Locate the cell with the specified text and output its [x, y] center coordinate. 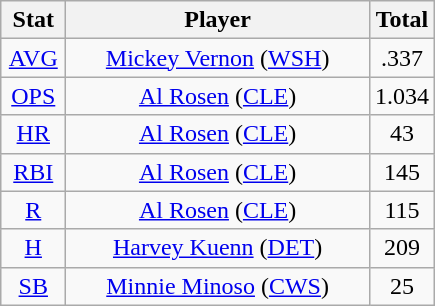
.337 [402, 58]
RBI [34, 172]
SB [34, 286]
25 [402, 286]
Minnie Minoso (CWS) [218, 286]
Total [402, 20]
HR [34, 134]
Stat [34, 20]
145 [402, 172]
AVG [34, 58]
Player [218, 20]
209 [402, 248]
43 [402, 134]
1.034 [402, 96]
H [34, 248]
115 [402, 210]
Harvey Kuenn (DET) [218, 248]
R [34, 210]
OPS [34, 96]
Mickey Vernon (WSH) [218, 58]
